Identify which cell holds the provided text, then report its (X, Y) central coordinate. 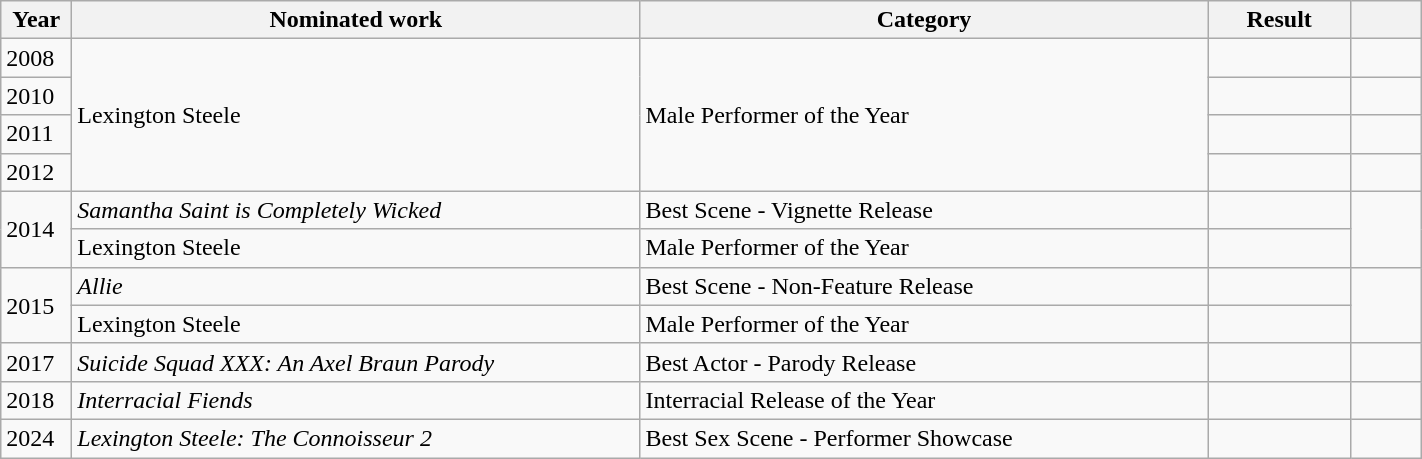
2011 (36, 134)
Allie (356, 286)
2010 (36, 96)
Lexington Steele: The Connoisseur 2 (356, 438)
2014 (36, 229)
Samantha Saint is Completely Wicked (356, 210)
Best Actor - Parody Release (924, 362)
Result (1279, 20)
2012 (36, 172)
2024 (36, 438)
2015 (36, 305)
Interracial Fiends (356, 400)
Interracial Release of the Year (924, 400)
Suicide Squad XXX: An Axel Braun Parody (356, 362)
2017 (36, 362)
Year (36, 20)
Category (924, 20)
2018 (36, 400)
Best Scene - Vignette Release (924, 210)
Best Sex Scene - Performer Showcase (924, 438)
Nominated work (356, 20)
2008 (36, 58)
Best Scene - Non-Feature Release (924, 286)
